Locate the cell with the specified text and output its (x, y) center coordinate. 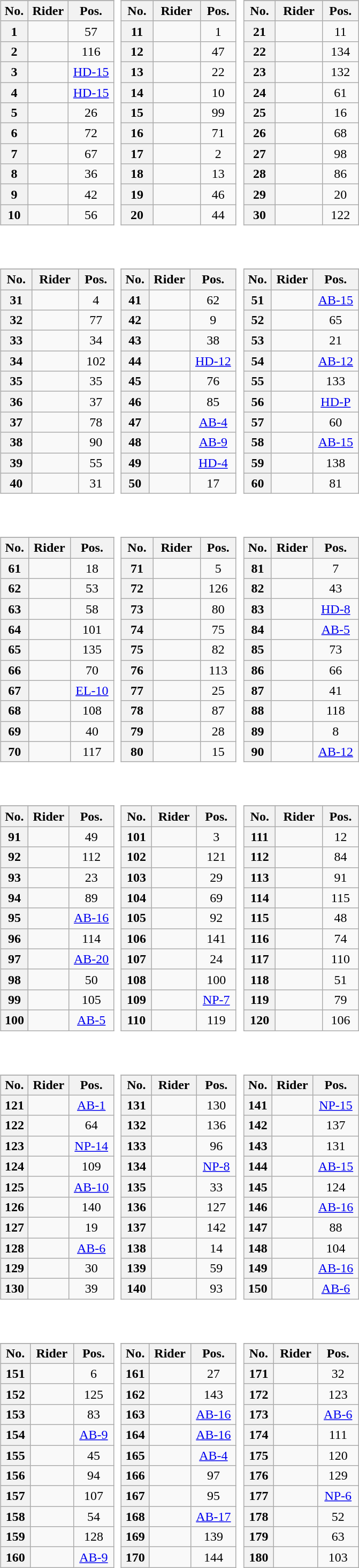
167 (135, 1496)
No. Rider Pos. 71 5 72 126 73 80 74 75 75 82 76 113 77 25 78 87 79 28 80 15 (180, 642)
168 (135, 1517)
NP-15 (336, 1105)
172 (259, 1394)
156 (15, 1476)
176 (259, 1476)
No. Rider Pos. 131 130 132 136 133 96 134 NP-8 135 33 136 127 137 142 138 14 139 59 140 93 (180, 1180)
152 (15, 1394)
154 (15, 1435)
151 (15, 1374)
161 (135, 1374)
170 (135, 1557)
HD-12 (213, 361)
171 (259, 1374)
177 (259, 1496)
145 (258, 1187)
AB-20 (91, 959)
EL-10 (92, 691)
148 (258, 1248)
149 (258, 1269)
158 (15, 1517)
163 (135, 1414)
NP-7 (216, 1000)
164 (135, 1435)
162 (135, 1394)
157 (15, 1496)
No. Rider Pos. 41 62 42 9 43 38 44 HD-12 45 76 46 85 47 AB-4 48 AB-9 49 HD-4 50 17 (180, 374)
NP-8 (216, 1166)
165 (135, 1456)
166 (135, 1476)
No. Rider Pos. 101 3 102 121 103 29 104 69 105 92 106 141 107 24 108 100 109 NP-7 110 119 (180, 911)
HD-P (336, 402)
HD-8 (336, 609)
180 (259, 1557)
AB-1 (91, 1105)
159 (15, 1537)
153 (15, 1414)
178 (259, 1517)
AB-10 (91, 1187)
AB-17 (213, 1517)
NP-14 (91, 1146)
160 (15, 1557)
174 (259, 1435)
175 (259, 1456)
173 (259, 1414)
147 (258, 1227)
150 (258, 1289)
169 (135, 1537)
HD-4 (213, 463)
NP-6 (338, 1496)
179 (259, 1537)
155 (15, 1456)
146 (258, 1207)
